Identify which cell holds the provided text, then report its [X, Y] central coordinate. 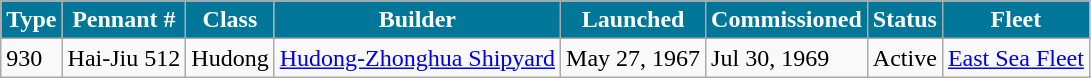
Builder [417, 20]
May 27, 1967 [634, 58]
Class [230, 20]
Type [32, 20]
Hai-Jiu 512 [124, 58]
930 [32, 58]
Hudong-Zhonghua Shipyard [417, 58]
Launched [634, 20]
Jul 30, 1969 [787, 58]
Hudong [230, 58]
Pennant # [124, 20]
Status [904, 20]
Commissioned [787, 20]
Active [904, 58]
Fleet [1016, 20]
East Sea Fleet [1016, 58]
